Return the [x, y] coordinate for the center point of the cell that contains the specified text.  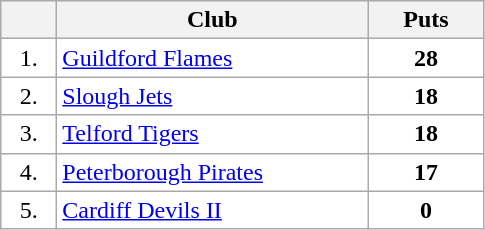
Guildford Flames [212, 58]
Cardiff Devils II [212, 210]
Puts [426, 20]
Club [212, 20]
28 [426, 58]
17 [426, 172]
5. [29, 210]
4. [29, 172]
2. [29, 96]
Telford Tigers [212, 134]
0 [426, 210]
Peterborough Pirates [212, 172]
Slough Jets [212, 96]
1. [29, 58]
3. [29, 134]
